Return (X, Y) of the center of cell containing provided text 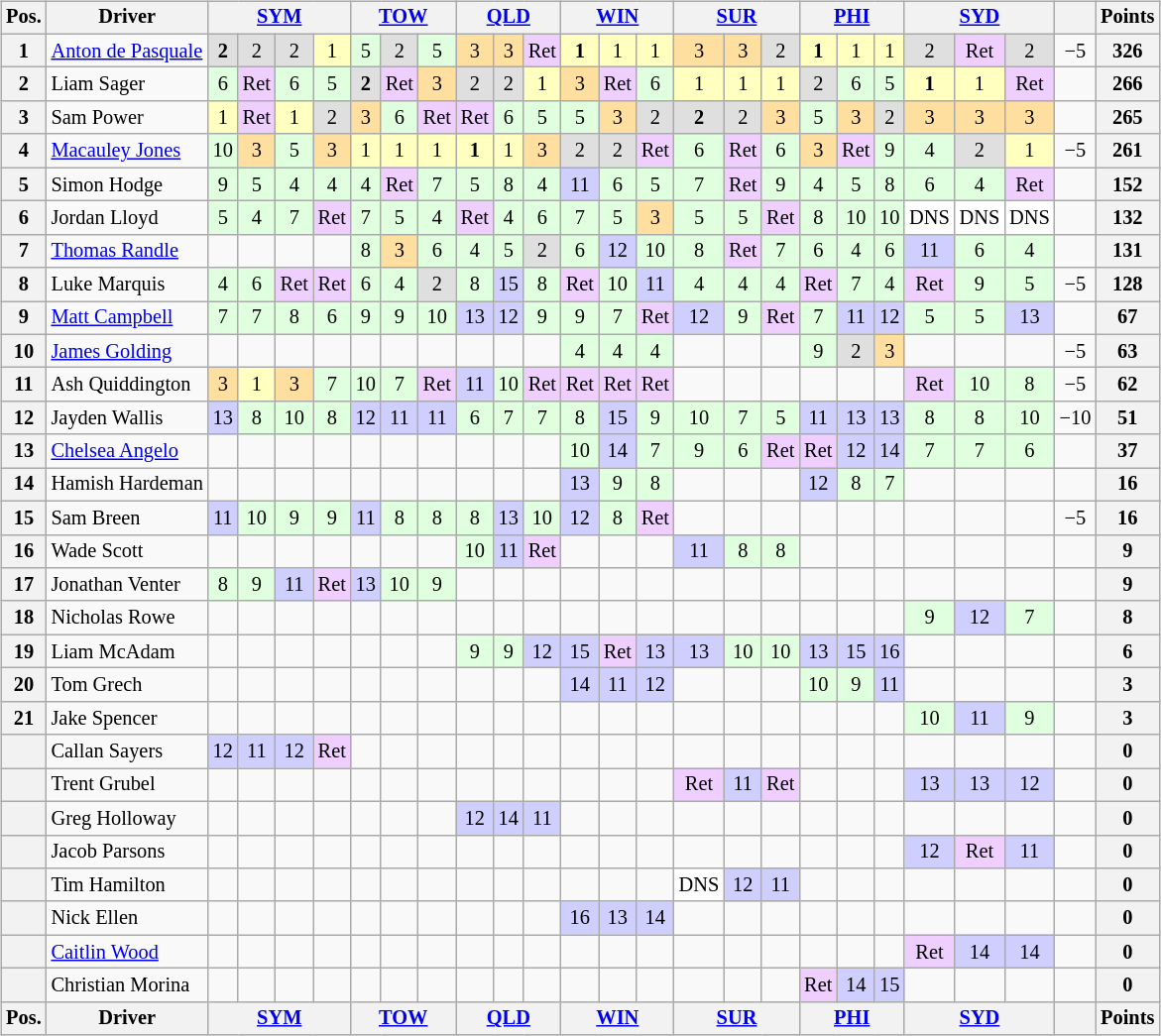
Jayden Wallis (127, 418)
Matt Campbell (127, 318)
131 (1127, 251)
Trent Grubel (127, 785)
Greg Holloway (127, 818)
Macauley Jones (127, 151)
Sam Breen (127, 518)
Jake Spencer (127, 718)
Tim Hamilton (127, 885)
62 (1127, 385)
Anton de Pasquale (127, 51)
20 (24, 685)
18 (24, 618)
63 (1127, 351)
Ash Quiddington (127, 385)
Nicholas Rowe (127, 618)
Chelsea Angelo (127, 451)
Liam Sager (127, 84)
21 (24, 718)
37 (1127, 451)
Jacob Parsons (127, 852)
152 (1127, 184)
19 (24, 651)
Christian Morina (127, 985)
−10 (1076, 418)
Hamish Hardeman (127, 485)
Luke Marquis (127, 285)
326 (1127, 51)
266 (1127, 84)
Callan Sayers (127, 751)
Sam Power (127, 118)
17 (24, 585)
Jordan Lloyd (127, 218)
132 (1127, 218)
Simon Hodge (127, 184)
Tom Grech (127, 685)
51 (1127, 418)
Liam McAdam (127, 651)
Nick Ellen (127, 918)
James Golding (127, 351)
Jonathan Venter (127, 585)
Thomas Randle (127, 251)
261 (1127, 151)
67 (1127, 318)
Wade Scott (127, 551)
265 (1127, 118)
Caitlin Wood (127, 952)
128 (1127, 285)
